Capture the cell that displays the provided text and extract its [X, Y] central coordinate. 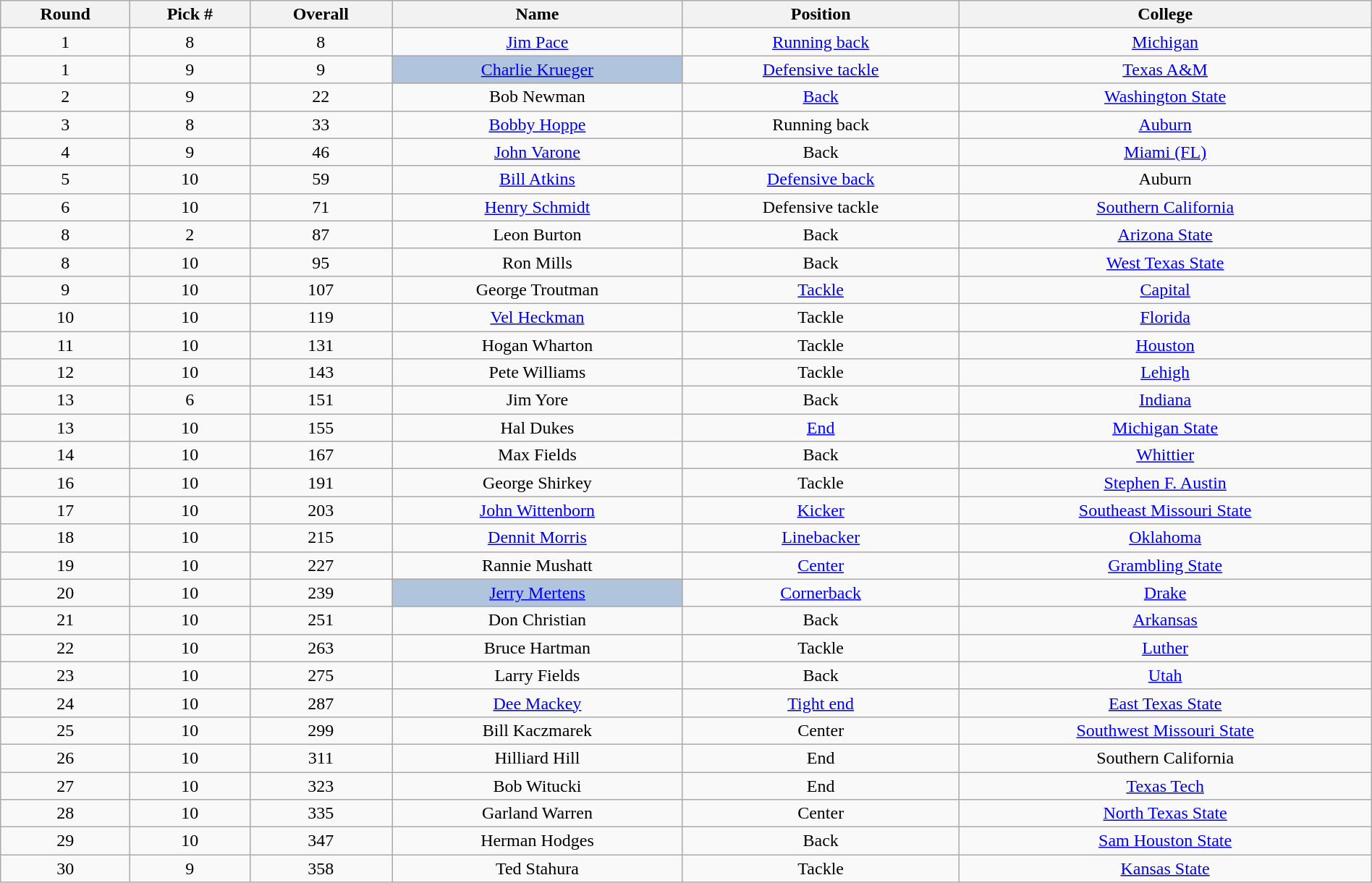
26 [65, 758]
Garland Warren [538, 814]
Arizona State [1165, 235]
227 [321, 565]
Utah [1165, 675]
Houston [1165, 345]
151 [321, 400]
Texas Tech [1165, 785]
119 [321, 317]
Oklahoma [1165, 538]
14 [65, 455]
4 [65, 152]
College [1165, 14]
3 [65, 124]
Name [538, 14]
Drake [1165, 593]
30 [65, 869]
Rannie Mushatt [538, 565]
Larry Fields [538, 675]
Ron Mills [538, 262]
Bill Kaczmarek [538, 730]
Overall [321, 14]
Bill Atkins [538, 179]
Charlie Krueger [538, 69]
Luther [1165, 648]
311 [321, 758]
Don Christian [538, 620]
16 [65, 483]
Florida [1165, 317]
46 [321, 152]
Defensive back [821, 179]
Lehigh [1165, 373]
Capital [1165, 290]
Dee Mackey [538, 703]
107 [321, 290]
Stephen F. Austin [1165, 483]
27 [65, 785]
95 [321, 262]
Southwest Missouri State [1165, 730]
215 [321, 538]
143 [321, 373]
131 [321, 345]
Cornerback [821, 593]
28 [65, 814]
Indiana [1165, 400]
287 [321, 703]
33 [321, 124]
Miami (FL) [1165, 152]
Max Fields [538, 455]
Bob Witucki [538, 785]
323 [321, 785]
Hogan Wharton [538, 345]
Sam Houston State [1165, 841]
12 [65, 373]
11 [65, 345]
Vel Heckman [538, 317]
Tight end [821, 703]
Arkansas [1165, 620]
Round [65, 14]
71 [321, 207]
Position [821, 14]
59 [321, 179]
Herman Hodges [538, 841]
Bobby Hoppe [538, 124]
Grambling State [1165, 565]
Kicker [821, 510]
23 [65, 675]
Jim Pace [538, 42]
East Texas State [1165, 703]
25 [65, 730]
263 [321, 648]
John Varone [538, 152]
24 [65, 703]
Leon Burton [538, 235]
20 [65, 593]
17 [65, 510]
Jim Yore [538, 400]
Pete Williams [538, 373]
21 [65, 620]
Hal Dukes [538, 428]
Bob Newman [538, 97]
Ted Stahura [538, 869]
Kansas State [1165, 869]
George Shirkey [538, 483]
Michigan State [1165, 428]
Michigan [1165, 42]
Jerry Mertens [538, 593]
29 [65, 841]
John Wittenborn [538, 510]
191 [321, 483]
Pick # [190, 14]
Dennit Morris [538, 538]
358 [321, 869]
299 [321, 730]
Washington State [1165, 97]
18 [65, 538]
167 [321, 455]
239 [321, 593]
Whittier [1165, 455]
Henry Schmidt [538, 207]
87 [321, 235]
5 [65, 179]
Linebacker [821, 538]
Hilliard Hill [538, 758]
335 [321, 814]
Bruce Hartman [538, 648]
West Texas State [1165, 262]
19 [65, 565]
Southeast Missouri State [1165, 510]
347 [321, 841]
275 [321, 675]
203 [321, 510]
North Texas State [1165, 814]
251 [321, 620]
Texas A&M [1165, 69]
155 [321, 428]
George Troutman [538, 290]
